Determine the [x, y] coordinate at the center of the cell enclosing the given text.  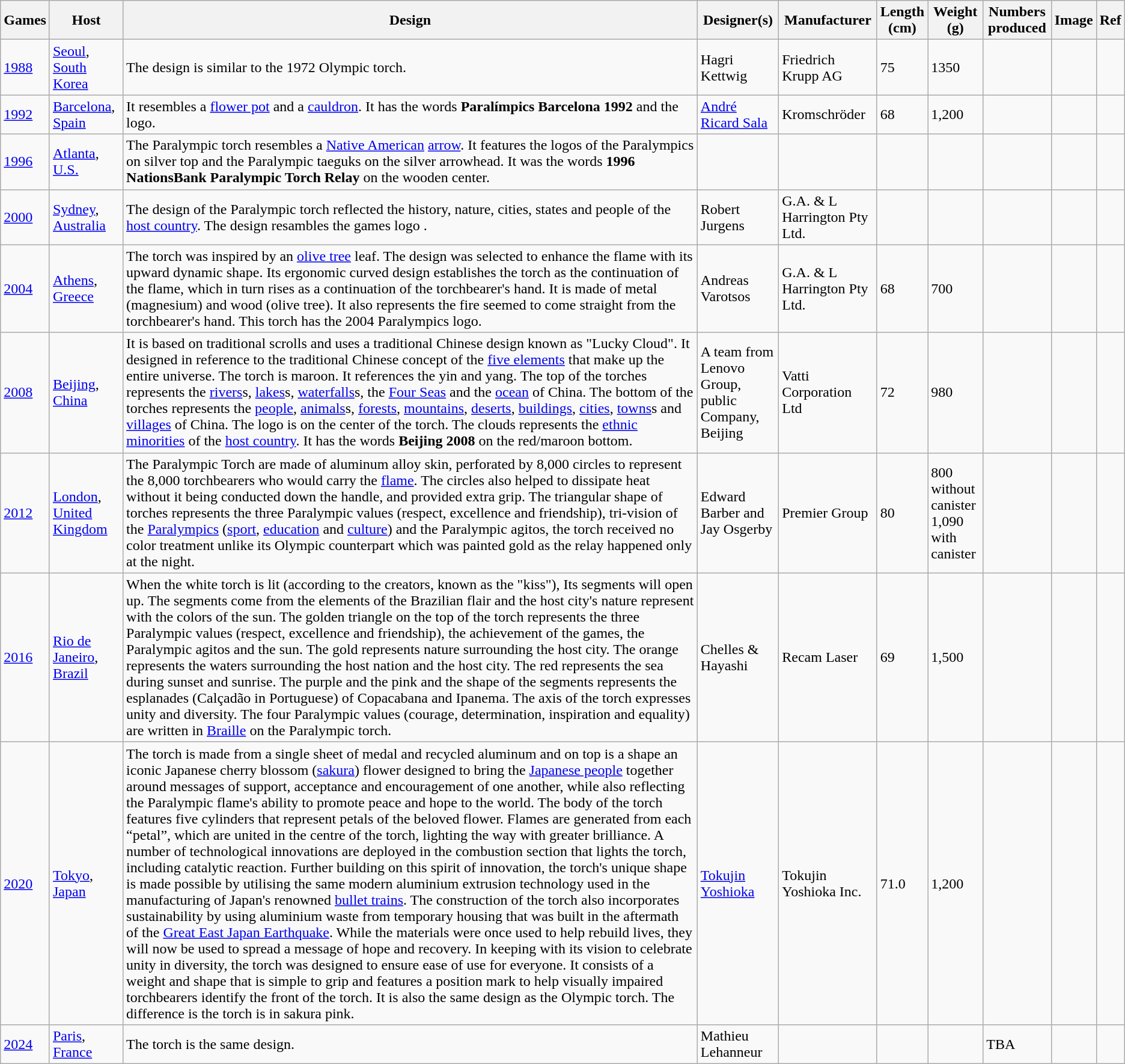
Hagri Kettwig [738, 67]
72 [902, 393]
Weight(g) [956, 20]
Numbers produced [1017, 20]
Length(cm) [902, 20]
Host [86, 20]
Premier Group [828, 513]
2000 [25, 217]
Beijing, China [86, 393]
Design [410, 20]
71.0 [902, 883]
The torch is the same design. [410, 1044]
80 [902, 513]
André Ricard Sala [738, 114]
Andreas Varotsos [738, 289]
Ref [1111, 20]
69 [902, 658]
1,500 [956, 658]
700 [956, 289]
980 [956, 393]
75 [902, 67]
2020 [25, 883]
2008 [25, 393]
Chelles & Hayashi [738, 658]
The design is similar to the 1972 Olympic torch. [410, 67]
1996 [25, 162]
Designer(s) [738, 20]
Mathieu Lehanneur [738, 1044]
Tokujin Yoshioka Inc. [828, 883]
Barcelona, Spain [86, 114]
Atlanta, U.S. [86, 162]
2016 [25, 658]
Paris, France [86, 1044]
2012 [25, 513]
It resembles a flower pot and a cauldron. It has the words Paralímpics Barcelona 1992 and the logo. [410, 114]
Image [1073, 20]
London, United Kingdom [86, 513]
Seoul, South Korea [86, 67]
Games [25, 20]
Rio de Janeiro, Brazil [86, 658]
Robert Jurgens [738, 217]
2024 [25, 1044]
Tokyo, Japan [86, 883]
1992 [25, 114]
800 without canister1,090 with canister [956, 513]
2004 [25, 289]
Vatti Corporation Ltd [828, 393]
A team from Lenovo Group, public Company, Beijing [738, 393]
TBA [1017, 1044]
Sydney, Australia [86, 217]
1350 [956, 67]
Tokujin Yoshioka [738, 883]
1988 [25, 67]
Friedrich Krupp AG [828, 67]
Kromschröder [828, 114]
Edward Barber and Jay Osgerby [738, 513]
Athens, Greece [86, 289]
Recam Laser [828, 658]
Manufacturer [828, 20]
